Provide the [X, Y] coordinate of the cell's center where the given text is located.  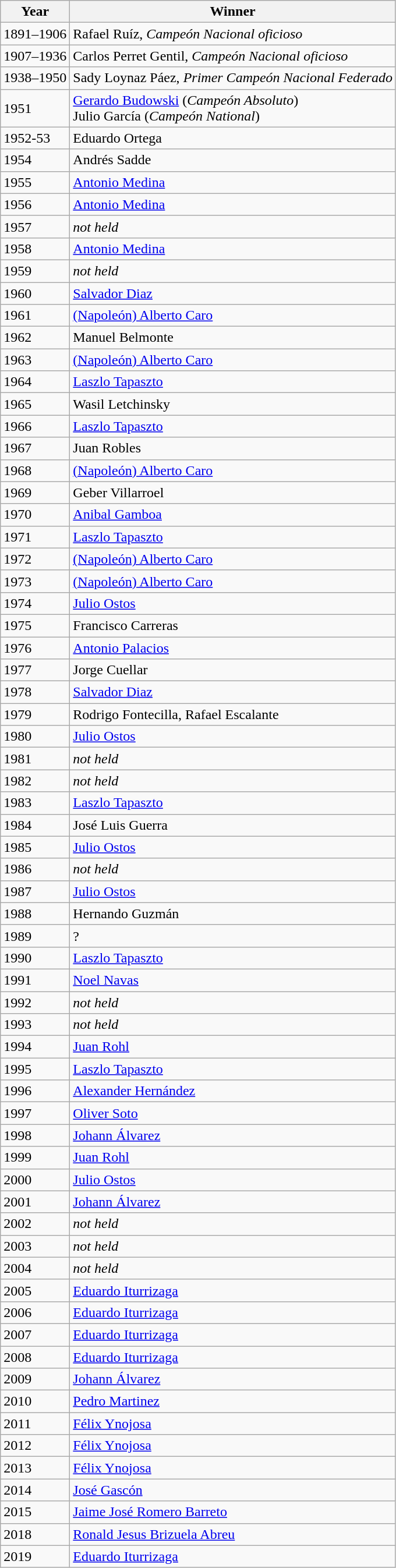
1992 [35, 1002]
2000 [35, 1180]
Sady Loynaz Páez, Primer Campeón Nacional Federado [233, 78]
Jorge Cuellar [233, 670]
1959 [35, 271]
Alexander Hernández [233, 1091]
Rafael Ruíz, Campeón Nacional oficioso [233, 34]
1971 [35, 537]
1973 [35, 581]
2006 [35, 1312]
1972 [35, 559]
1996 [35, 1091]
2014 [35, 1490]
Wasil Letchinsky [233, 404]
2002 [35, 1224]
1986 [35, 869]
1997 [35, 1113]
Juan Robles [233, 448]
1956 [35, 204]
1975 [35, 625]
Carlos Perret Gentil, Campeón Nacional oficioso [233, 56]
1998 [35, 1135]
1957 [35, 226]
1987 [35, 891]
1962 [35, 338]
2013 [35, 1468]
1969 [35, 493]
? [233, 936]
2004 [35, 1268]
1974 [35, 603]
Francisco Carreras [233, 625]
2011 [35, 1424]
1999 [35, 1158]
1955 [35, 182]
Andrés Sadde [233, 160]
2018 [35, 1534]
Noel Navas [233, 980]
1985 [35, 847]
1967 [35, 448]
1938–1950 [35, 78]
1952-53 [35, 138]
1993 [35, 1025]
1982 [35, 781]
1989 [35, 936]
1961 [35, 316]
1990 [35, 958]
Ronald Jesus Brizuela Abreu [233, 1534]
Rodrigo Fontecilla, Rafael Escalante [233, 714]
Anibal Gamboa [233, 515]
1966 [35, 426]
Manuel Belmonte [233, 338]
1958 [35, 249]
2008 [35, 1357]
2003 [35, 1246]
1960 [35, 293]
1994 [35, 1047]
1980 [35, 737]
1963 [35, 360]
1951 [35, 108]
1979 [35, 714]
2015 [35, 1512]
2005 [35, 1290]
1976 [35, 648]
Gerardo Budowski (Campeón Absoluto) Julio García (Campeón National) [233, 108]
2019 [35, 1556]
Hernando Guzmán [233, 914]
Pedro Martinez [233, 1401]
2009 [35, 1379]
1984 [35, 825]
Geber Villarroel [233, 493]
2012 [35, 1446]
1907–1936 [35, 56]
1965 [35, 404]
1978 [35, 692]
Antonio Palacios [233, 648]
2001 [35, 1202]
1891–1906 [35, 34]
1970 [35, 515]
Eduardo Ortega [233, 138]
1964 [35, 382]
2007 [35, 1335]
1954 [35, 160]
2010 [35, 1401]
Year [35, 12]
1988 [35, 914]
Jaime José Romero Barreto [233, 1512]
Oliver Soto [233, 1113]
1968 [35, 470]
1981 [35, 759]
1983 [35, 803]
1995 [35, 1069]
Winner [233, 12]
1977 [35, 670]
José Luis Guerra [233, 825]
José Gascón [233, 1490]
1991 [35, 980]
